Return the (X, Y) coordinate for the center point of the cell that contains the specified text.  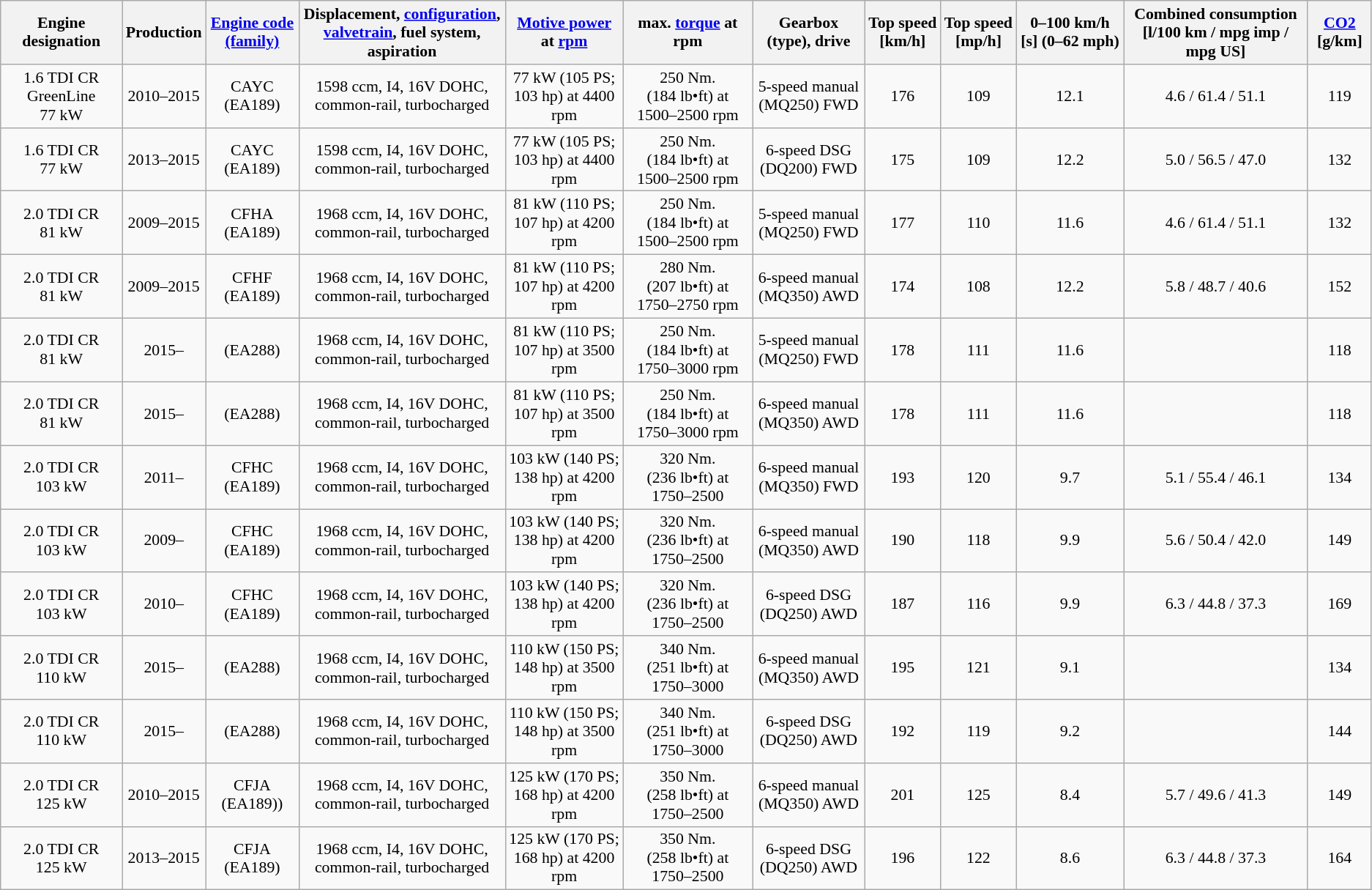
CFHF (EA189) (252, 286)
2010– (164, 604)
Motive power at rpm (564, 32)
CFJA (EA189) (252, 859)
196 (903, 859)
169 (1340, 604)
187 (903, 604)
192 (903, 731)
152 (1340, 286)
Top speed [km/h] (903, 32)
144 (1340, 731)
Combined consumption [l/100 km / mpg imp / mpg US] (1215, 32)
164 (1340, 859)
120 (979, 476)
195 (903, 667)
Engine code (family) (252, 32)
2009– (164, 541)
108 (979, 286)
5.7 / 49.6 / 41.3 (1215, 794)
193 (903, 476)
8.6 (1070, 859)
5.0 / 56.5 / 47.0 (1215, 160)
190 (903, 541)
Production (164, 32)
CFJA (EA189)) (252, 794)
176 (903, 95)
CO2 [g/km] (1340, 32)
6-speed manual (MQ350) FWD (808, 476)
116 (979, 604)
1.6 TDI CR 77 kW (61, 160)
12.1 (1070, 95)
Gearbox (type), drive (808, 32)
174 (903, 286)
5.1 / 55.4 / 46.1 (1215, 476)
Displacement, configuration, valvetrain, fuel system, aspiration (402, 32)
9.1 (1070, 667)
5.6 / 50.4 / 42.0 (1215, 541)
0–100 km/h [s] (0–62 mph) (1070, 32)
8.4 (1070, 794)
5.8 / 48.7 / 40.6 (1215, 286)
9.7 (1070, 476)
CFHA (EA189) (252, 223)
175 (903, 160)
177 (903, 223)
122 (979, 859)
201 (903, 794)
280 Nm. (207 lb•ft) at 1750–2750 rpm (688, 286)
9.2 (1070, 731)
121 (979, 667)
6-speed DSG (DQ200) FWD (808, 160)
Engine designation (61, 32)
max. torque at rpm (688, 32)
Top speed [mp/h] (979, 32)
1.6 TDI CR GreenLine 77 kW (61, 95)
2011– (164, 476)
110 (979, 223)
125 (979, 794)
